Output the [X, Y] coordinate of the center of the cell containing the given text.  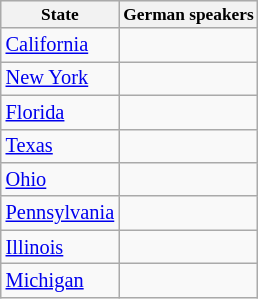
Ohio [60, 180]
Michigan [60, 281]
German speakers [188, 14]
Texas [60, 146]
State [60, 14]
California [60, 45]
Pennsylvania [60, 213]
Florida [60, 112]
New York [60, 79]
Illinois [60, 247]
